Return [X, Y] of the center of cell containing provided text 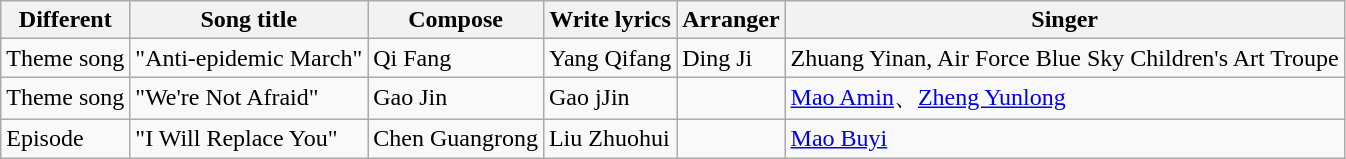
Compose [456, 20]
Episode [66, 138]
Ding Ji [731, 58]
Arranger [731, 20]
Mao Amin、Zheng Yunlong [1064, 98]
Gao Jin [456, 98]
"Anti-epidemic March" [249, 58]
Singer [1064, 20]
Mao Buyi [1064, 138]
Chen Guangrong [456, 138]
Zhuang Yinan, Air Force Blue Sky Children's Art Troupe [1064, 58]
"I Will Replace You" [249, 138]
Different [66, 20]
Qi Fang [456, 58]
Yang Qifang [610, 58]
"We're Not Afraid" [249, 98]
Song title [249, 20]
Write lyrics [610, 20]
Gao jJin [610, 98]
Liu Zhuohui [610, 138]
